Extract the (x, y) coordinate from the center of the cell holding the provided text.  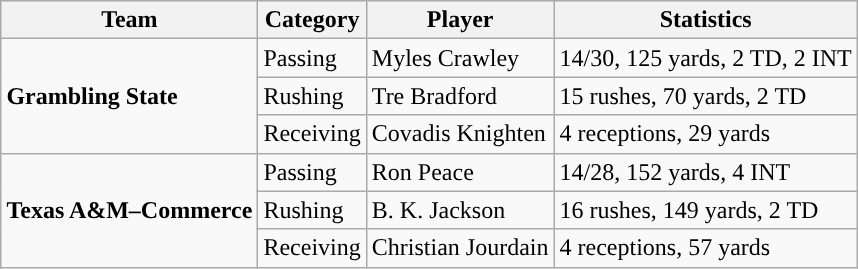
14/30, 125 yards, 2 TD, 2 INT (706, 58)
Category (312, 20)
Christian Jourdain (460, 248)
Tre Bradford (460, 96)
Team (130, 20)
Statistics (706, 20)
Texas A&M–Commerce (130, 210)
Player (460, 20)
Covadis Knighten (460, 134)
Grambling State (130, 96)
B. K. Jackson (460, 210)
14/28, 152 yards, 4 INT (706, 172)
4 receptions, 29 yards (706, 134)
Myles Crawley (460, 58)
16 rushes, 149 yards, 2 TD (706, 210)
4 receptions, 57 yards (706, 248)
15 rushes, 70 yards, 2 TD (706, 96)
Ron Peace (460, 172)
